Detect which cell encompasses the target text, then output its (X, Y) center coordinate. 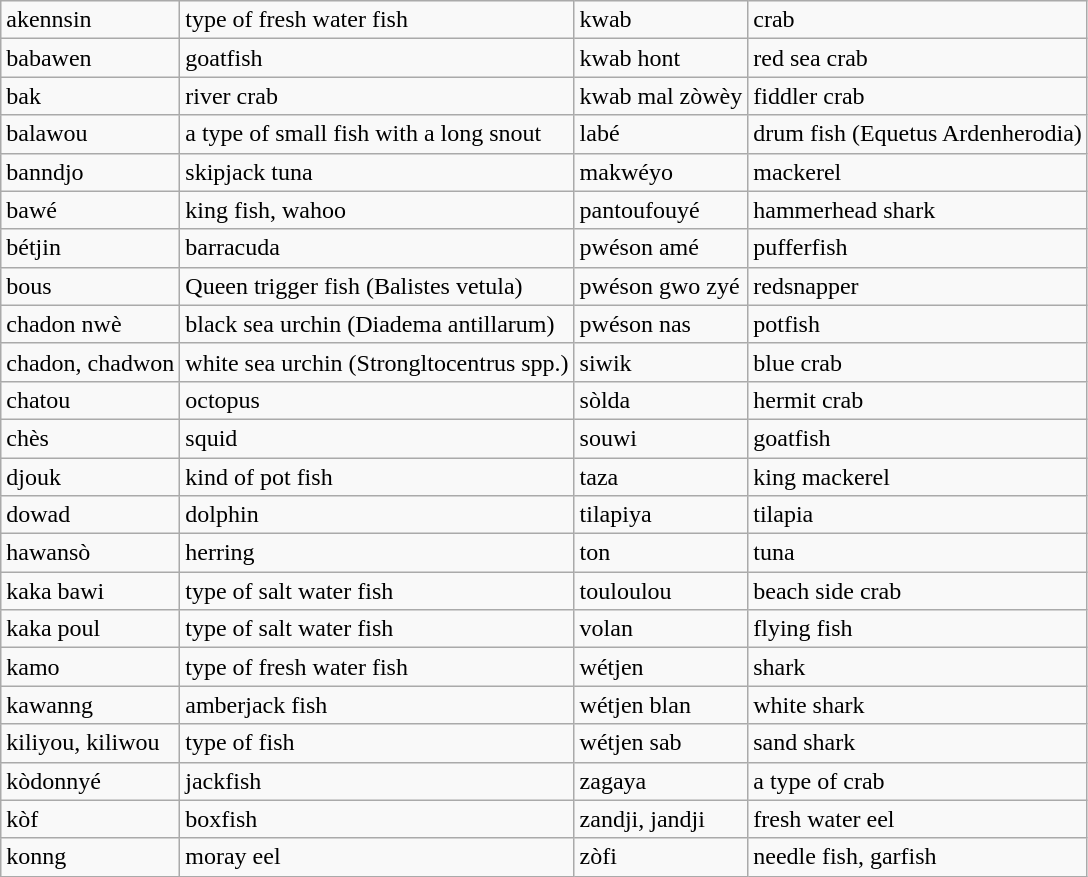
a type of crab (918, 781)
tilapiya (661, 515)
crab (918, 20)
white sea urchin (Strongltocentrus spp.) (377, 362)
fiddler crab (918, 96)
bous (90, 286)
babawen (90, 58)
kwab hont (661, 58)
djouk (90, 477)
sand shark (918, 743)
chadon nwè (90, 324)
kaka poul (90, 629)
kamo (90, 667)
needle fish, garfish (918, 857)
squid (377, 438)
blue crab (918, 362)
octopus (377, 400)
labé (661, 134)
kòdonnyé (90, 781)
bak (90, 96)
king mackerel (918, 477)
siwik (661, 362)
shark (918, 667)
ton (661, 553)
balawou (90, 134)
pufferfish (918, 248)
dolphin (377, 515)
river crab (377, 96)
amberjack fish (377, 705)
black sea urchin (Diadema antillarum) (377, 324)
mackerel (918, 172)
pwéson nas (661, 324)
makwéyo (661, 172)
pantoufouyé (661, 210)
fresh water eel (918, 819)
touloulou (661, 591)
wétjen blan (661, 705)
kòf (90, 819)
kiliyou, kiliwou (90, 743)
dowad (90, 515)
bawé (90, 210)
kawanng (90, 705)
boxfish (377, 819)
kwab mal zòwèy (661, 96)
konng (90, 857)
type of fish (377, 743)
akennsin (90, 20)
bétjin (90, 248)
zandji, jandji (661, 819)
volan (661, 629)
barracuda (377, 248)
white shark (918, 705)
pwéson gwo zyé (661, 286)
moray eel (377, 857)
zagaya (661, 781)
a type of small fish with a long snout (377, 134)
redsnapper (918, 286)
kaka bawi (90, 591)
souwi (661, 438)
flying fish (918, 629)
king fish, wahoo (377, 210)
banndjo (90, 172)
wétjen (661, 667)
chadon, chadwon (90, 362)
wétjen sab (661, 743)
beach side crab (918, 591)
tuna (918, 553)
herring (377, 553)
jackfish (377, 781)
potfish (918, 324)
hammerhead shark (918, 210)
sòlda (661, 400)
hermit crab (918, 400)
drum fish (Equetus Ardenherodia) (918, 134)
zòfi (661, 857)
kind of pot fish (377, 477)
pwéson amé (661, 248)
red sea crab (918, 58)
kwab (661, 20)
chatou (90, 400)
taza (661, 477)
tilapia (918, 515)
skipjack tuna (377, 172)
chès (90, 438)
Queen trigger fish (Balistes vetula) (377, 286)
hawansò (90, 553)
